Return the [x, y] coordinate for the center point of the cell that contains the specified text.  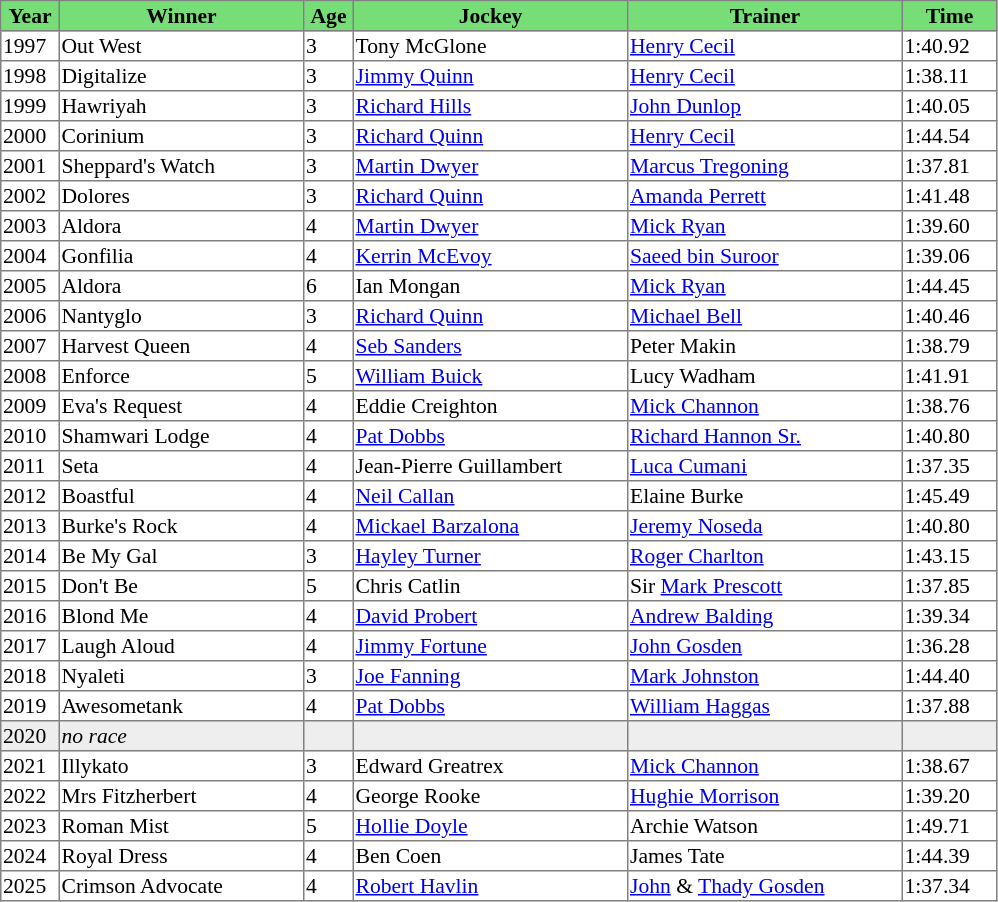
Royal Dress [181, 856]
2022 [30, 796]
2014 [30, 556]
Amanda Perrett [765, 196]
Awesometank [181, 706]
Nantyglo [181, 316]
Hawriyah [181, 106]
Trainer [765, 16]
1:38.79 [949, 346]
Sir Mark Prescott [765, 586]
Hollie Doyle [490, 826]
Seb Sanders [490, 346]
2016 [30, 616]
1:38.67 [949, 766]
Andrew Balding [765, 616]
Time [949, 16]
1998 [30, 76]
1:37.35 [949, 466]
Boastful [181, 496]
Roman Mist [181, 826]
2003 [30, 226]
1:44.54 [949, 136]
1999 [30, 106]
William Buick [490, 376]
Kerrin McEvoy [490, 256]
2002 [30, 196]
1:39.34 [949, 616]
2006 [30, 316]
John Gosden [765, 646]
Harvest Queen [181, 346]
Eva's Request [181, 406]
George Rooke [490, 796]
Year [30, 16]
Burke's Rock [181, 526]
1:39.06 [949, 256]
2010 [30, 436]
Ben Coen [490, 856]
Mark Johnston [765, 676]
1:40.05 [949, 106]
Jeremy Noseda [765, 526]
2023 [30, 826]
Eddie Creighton [490, 406]
1:39.20 [949, 796]
1:37.81 [949, 166]
Luca Cumani [765, 466]
Richard Hannon Sr. [765, 436]
1:41.48 [949, 196]
2018 [30, 676]
Blond Me [181, 616]
1:43.15 [949, 556]
Laugh Aloud [181, 646]
Joe Fanning [490, 676]
Archie Watson [765, 826]
2000 [30, 136]
Don't Be [181, 586]
Be My Gal [181, 556]
Crimson Advocate [181, 886]
Gonfilia [181, 256]
Roger Charlton [765, 556]
2017 [30, 646]
Enforce [181, 376]
Jimmy Fortune [490, 646]
Hayley Turner [490, 556]
Lucy Wadham [765, 376]
Marcus Tregoning [765, 166]
Jimmy Quinn [490, 76]
Tony McGlone [490, 46]
2020 [30, 736]
1:37.85 [949, 586]
Chris Catlin [490, 586]
1:40.46 [949, 316]
2005 [30, 286]
1:37.34 [949, 886]
William Haggas [765, 706]
Richard Hills [490, 106]
2025 [30, 886]
1:38.76 [949, 406]
1:37.88 [949, 706]
Hughie Morrison [765, 796]
2019 [30, 706]
2001 [30, 166]
Ian Mongan [490, 286]
Illykato [181, 766]
1:44.39 [949, 856]
2021 [30, 766]
2004 [30, 256]
Michael Bell [765, 316]
1:38.11 [949, 76]
Elaine Burke [765, 496]
2012 [30, 496]
Robert Havlin [490, 886]
Saeed bin Suroor [765, 256]
2011 [30, 466]
Neil Callan [490, 496]
2015 [30, 586]
Winner [181, 16]
Mickael Barzalona [490, 526]
1:39.60 [949, 226]
Jockey [490, 16]
2007 [30, 346]
Jean-Pierre Guillambert [490, 466]
Edward Greatrex [490, 766]
Seta [181, 466]
Peter Makin [765, 346]
James Tate [765, 856]
Dolores [181, 196]
2008 [30, 376]
Nyaleti [181, 676]
1:36.28 [949, 646]
2013 [30, 526]
Digitalize [181, 76]
1:49.71 [949, 826]
2009 [30, 406]
2024 [30, 856]
Sheppard's Watch [181, 166]
John Dunlop [765, 106]
Age [329, 16]
Corinium [181, 136]
6 [329, 286]
Mrs Fitzherbert [181, 796]
1:44.40 [949, 676]
1:44.45 [949, 286]
1:40.92 [949, 46]
1997 [30, 46]
John & Thady Gosden [765, 886]
David Probert [490, 616]
1:41.91 [949, 376]
1:45.49 [949, 496]
Shamwari Lodge [181, 436]
Out West [181, 46]
no race [181, 736]
